Return the [x, y] coordinate for the center point of the cell that contains the specified text.  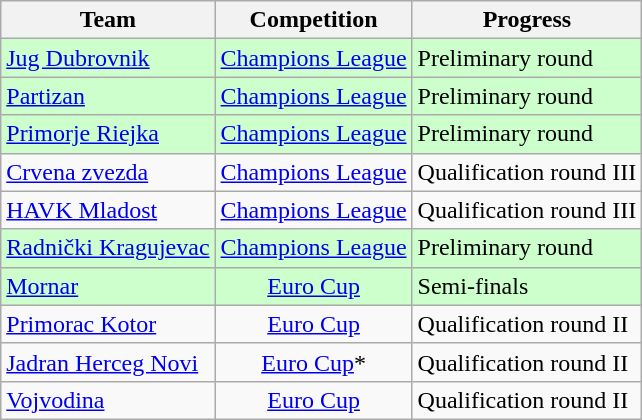
Primorac Kotor [108, 324]
Jadran Herceg Novi [108, 362]
Team [108, 20]
Competition [314, 20]
HAVK Mladost [108, 210]
Semi-finals [527, 286]
Radnički Kragujevac [108, 248]
Mornar [108, 286]
Primorje Riejka [108, 134]
Partizan [108, 96]
Crvena zvezda [108, 172]
Euro Cup* [314, 362]
Jug Dubrovnik [108, 58]
Progress [527, 20]
Vojvodina [108, 400]
